Identify which cell holds the provided text, then report its [x, y] central coordinate. 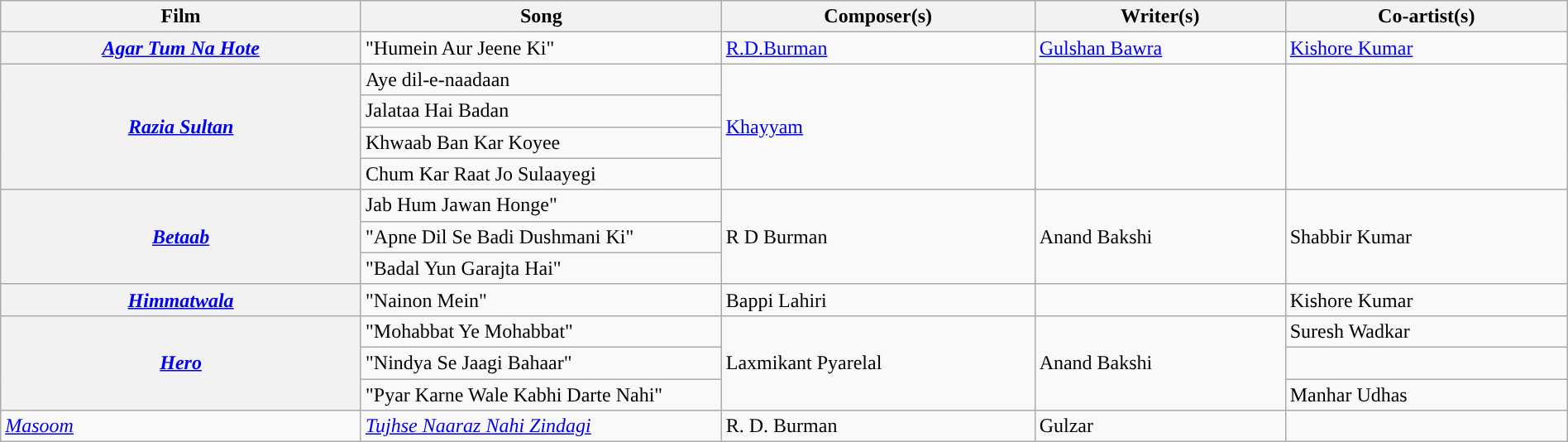
Jalataa Hai Badan [541, 111]
Film [181, 17]
Hero [181, 363]
Masoom [181, 426]
"Badal Yun Garajta Hai" [541, 268]
Himmatwala [181, 300]
Jab Hum Jawan Honge" [541, 205]
Manhar Udhas [1426, 395]
Co-artist(s) [1426, 17]
"Humein Aur Jeene Ki" [541, 48]
Shabbir Kumar [1426, 237]
Bappi Lahiri [878, 300]
Razia Sultan [181, 127]
Composer(s) [878, 17]
Tujhse Naaraz Nahi Zindagi [541, 426]
R. D. Burman [878, 426]
"Nainon Mein" [541, 300]
Khwaab Ban Kar Koyee [541, 142]
Suresh Wadkar [1426, 331]
Laxmikant Pyarelal [878, 363]
Writer(s) [1159, 17]
"Pyar Karne Wale Kabhi Darte Nahi" [541, 395]
R D Burman [878, 237]
"Nindya Se Jaagi Bahaar" [541, 363]
Aye dil-e-naadaan [541, 79]
Song [541, 17]
Chum Kar Raat Jo Sulaayegi [541, 174]
Gulzar [1159, 426]
Gulshan Bawra [1159, 48]
R.D.Burman [878, 48]
"Apne Dil Se Badi Dushmani Ki" [541, 237]
"Mohabbat Ye Mohabbat" [541, 331]
Khayyam [878, 127]
Betaab [181, 237]
Agar Tum Na Hote [181, 48]
